From the cell containing the given text, extract its center point as [x, y] coordinate. 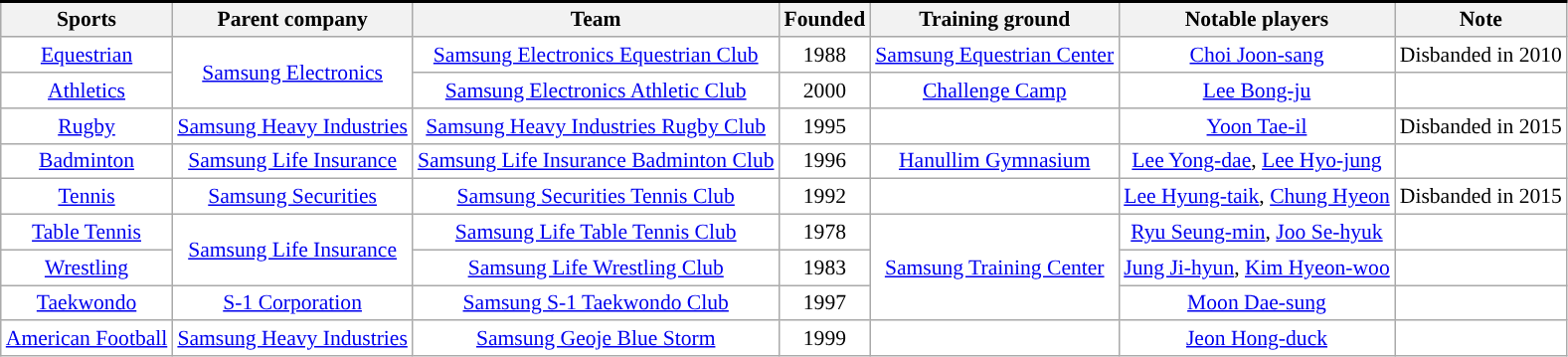
1999 [825, 339]
Lee Yong-dae, Lee Hyo-jung [1257, 161]
Rugby [87, 126]
1988 [825, 56]
Moon Dae-sung [1257, 303]
Equestrian [87, 56]
Table Tennis [87, 233]
Jung Ji-hyun, Kim Hyeon-woo [1257, 268]
Parent company [292, 19]
Yoon Tae-il [1257, 126]
Samsung Heavy Industries Rugby Club [597, 126]
Lee Hyung-taik, Chung Hyeon [1257, 197]
Ryu Seung-min, Joo Se-hyuk [1257, 233]
Lee Bong-ju [1257, 90]
Training ground [994, 19]
American Football [87, 339]
1996 [825, 161]
1978 [825, 233]
1983 [825, 268]
Samsung Geoje Blue Storm [597, 339]
Samsung Electronics [292, 74]
1997 [825, 303]
S-1 Corporation [292, 303]
Note [1481, 19]
1992 [825, 197]
Samsung Life Insurance Badminton Club [597, 161]
Samsung Securities Tennis Club [597, 197]
Samsung Electronics Athletic Club [597, 90]
Athletics [87, 90]
Tennis [87, 197]
Hanullim Gymnasium [994, 161]
Samsung Life Wrestling Club [597, 268]
Challenge Camp [994, 90]
Samsung Life Table Tennis Club [597, 233]
Badminton [87, 161]
Sports [87, 19]
2000 [825, 90]
Samsung Electronics Equestrian Club [597, 56]
Notable players [1257, 19]
Taekwondo [87, 303]
Samsung Equestrian Center [994, 56]
Samsung Securities [292, 197]
Choi Joon-sang [1257, 56]
Samsung Training Center [994, 268]
Samsung S-1 Taekwondo Club [597, 303]
Disbanded in 2010 [1481, 56]
1995 [825, 126]
Founded [825, 19]
Wrestling [87, 268]
Team [597, 19]
Jeon Hong-duck [1257, 339]
